Search for the cell housing the specified text and yield its [x, y] center coordinate. 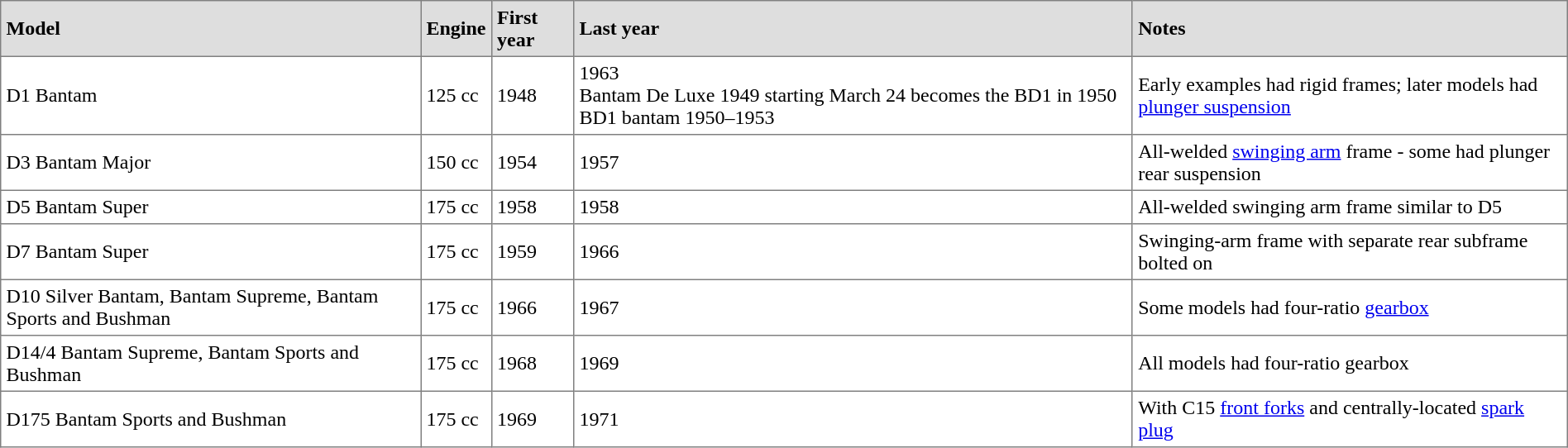
1954 [533, 163]
Early examples had rigid frames; later models had plunger suspension [1350, 95]
125 cc [457, 95]
D3 Bantam Major [211, 163]
Model [211, 29]
All-welded swinging arm frame similar to D5 [1350, 207]
1971 [853, 419]
D1 Bantam [211, 95]
All models had four-ratio gearbox [1350, 364]
All-welded swinging arm frame - some had plunger rear suspension [1350, 163]
1948 [533, 95]
With C15 front forks and centrally-located spark plug [1350, 419]
Swinging-arm frame with separate rear subframe bolted on [1350, 252]
D10 Silver Bantam, Bantam Supreme, Bantam Sports and Bushman [211, 307]
1959 [533, 252]
150 cc [457, 163]
1963Bantam De Luxe 1949 starting March 24 becomes the BD1 in 1950 BD1 bantam 1950–1953 [853, 95]
D175 Bantam Sports and Bushman [211, 419]
1967 [853, 307]
1957 [853, 163]
Some models had four-ratio gearbox [1350, 307]
1968 [533, 364]
D7 Bantam Super [211, 252]
Engine [457, 29]
First year [533, 29]
D14/4 Bantam Supreme, Bantam Sports and Bushman [211, 364]
D5 Bantam Super [211, 207]
Notes [1350, 29]
Last year [853, 29]
